Output the (x, y) coordinate of the center of the cell containing the given text.  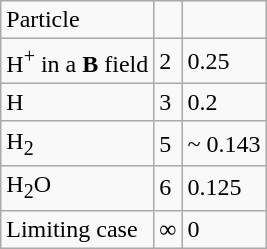
0 (224, 229)
Particle (78, 20)
~ 0.143 (224, 143)
H2 (78, 143)
H2O (78, 188)
0.2 (224, 102)
∞ (168, 229)
Limiting case (78, 229)
H+ in a B field (78, 62)
6 (168, 188)
0.25 (224, 62)
H (78, 102)
3 (168, 102)
0.125 (224, 188)
5 (168, 143)
2 (168, 62)
